Capture the cell that displays the provided text and extract its [x, y] central coordinate. 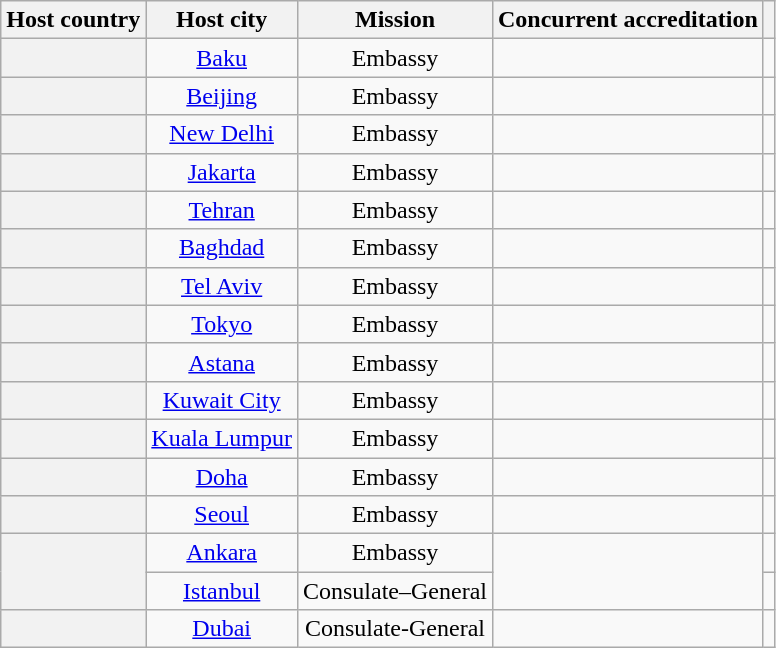
Istanbul [222, 591]
New Delhi [222, 134]
Dubai [222, 629]
Host country [74, 20]
Baku [222, 58]
Doha [222, 477]
Consulate–General [394, 591]
Tokyo [222, 324]
Concurrent accreditation [628, 20]
Ankara [222, 553]
Tehran [222, 210]
Mission [394, 20]
Seoul [222, 515]
Tel Aviv [222, 286]
Beijing [222, 96]
Baghdad [222, 248]
Jakarta [222, 172]
Host city [222, 20]
Kuala Lumpur [222, 438]
Astana [222, 362]
Consulate-General [394, 629]
Kuwait City [222, 400]
